Extract the (X, Y) coordinate from the center of the cell holding the provided text.  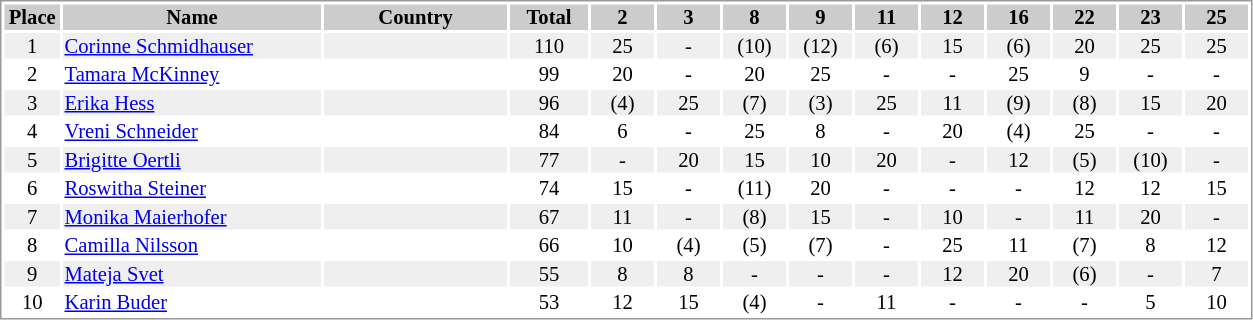
67 (549, 217)
16 (1018, 17)
Country (416, 17)
Total (549, 17)
53 (549, 303)
Karin Buder (192, 303)
Camilla Nilsson (192, 245)
Place (32, 17)
22 (1084, 17)
110 (549, 46)
74 (549, 189)
Mateja Svet (192, 274)
4 (32, 131)
Erika Hess (192, 103)
96 (549, 103)
66 (549, 245)
Corinne Schmidhauser (192, 46)
Name (192, 17)
(9) (1018, 103)
Monika Maierhofer (192, 217)
99 (549, 75)
77 (549, 160)
23 (1150, 17)
Vreni Schneider (192, 131)
84 (549, 131)
(11) (754, 189)
Tamara McKinney (192, 75)
(12) (820, 46)
Brigitte Oertli (192, 160)
1 (32, 46)
Roswitha Steiner (192, 189)
55 (549, 274)
(3) (820, 103)
